Extract the (x, y) coordinate from the center of the cell holding the provided text.  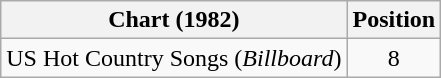
US Hot Country Songs (Billboard) (174, 58)
Position (394, 20)
Chart (1982) (174, 20)
8 (394, 58)
